Extract the [x, y] coordinate from the center of the cell holding the provided text.  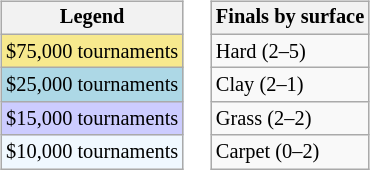
$75,000 tournaments [92, 51]
$10,000 tournaments [92, 152]
Grass (2–2) [290, 119]
Finals by surface [290, 18]
Hard (2–5) [290, 51]
$25,000 tournaments [92, 85]
$15,000 tournaments [92, 119]
Carpet (0–2) [290, 152]
Legend [92, 18]
Clay (2–1) [290, 85]
